Detect which cell encompasses the target text, then output its (X, Y) center coordinate. 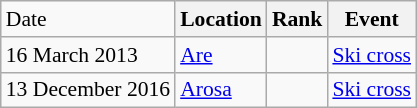
Rank (298, 19)
Are (221, 55)
Arosa (221, 90)
13 December 2016 (88, 90)
Date (88, 19)
Location (221, 19)
Event (372, 19)
16 March 2013 (88, 55)
